From the cell containing the given text, extract its center point as (X, Y) coordinate. 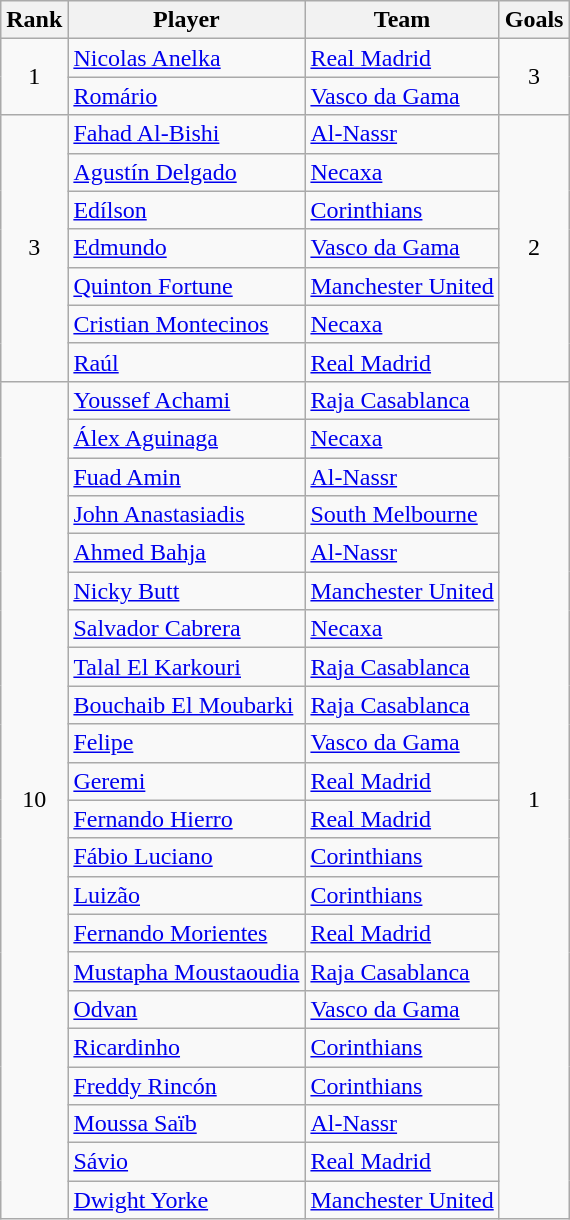
Nicky Butt (186, 591)
Fahad Al-Bishi (186, 134)
Dwight Yorke (186, 1200)
Ahmed Bahja (186, 553)
Romário (186, 96)
Sávio (186, 1162)
Moussa Saïb (186, 1124)
Luizão (186, 895)
Talal El Karkouri (186, 667)
Álex Aguinaga (186, 438)
Fábio Luciano (186, 857)
Youssef Achami (186, 400)
Edmundo (186, 248)
Raúl (186, 362)
Fuad Amin (186, 477)
Felipe (186, 743)
Salvador Cabrera (186, 629)
Goals (534, 20)
Rank (34, 20)
Nicolas Anelka (186, 58)
Edílson (186, 210)
Team (402, 20)
Agustín Delgado (186, 172)
John Anastasiadis (186, 515)
Freddy Rincón (186, 1085)
Fernando Hierro (186, 819)
Ricardinho (186, 1047)
Fernando Morientes (186, 933)
Geremi (186, 781)
Mustapha Moustaoudia (186, 971)
2 (534, 248)
Cristian Montecinos (186, 324)
10 (34, 800)
Odvan (186, 1009)
Player (186, 20)
Quinton Fortune (186, 286)
Bouchaib El Moubarki (186, 705)
South Melbourne (402, 515)
